Return [x, y] of the center of cell containing provided text 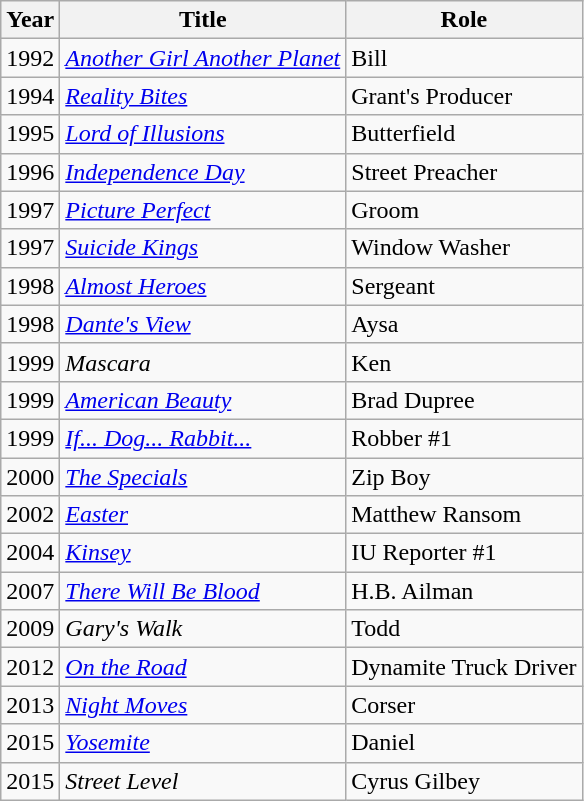
2002 [30, 515]
1996 [30, 172]
Another Girl Another Planet [203, 58]
Window Washer [464, 248]
Zip Boy [464, 477]
1992 [30, 58]
Picture Perfect [203, 210]
Aysa [464, 324]
2009 [30, 629]
Title [203, 20]
1994 [30, 96]
Reality Bites [203, 96]
1995 [30, 134]
Street Preacher [464, 172]
Grant's Producer [464, 96]
Butterfield [464, 134]
Dynamite Truck Driver [464, 667]
Ken [464, 362]
Easter [203, 515]
Groom [464, 210]
Corser [464, 705]
H.B. Ailman [464, 591]
There Will Be Blood [203, 591]
2013 [30, 705]
2012 [30, 667]
Almost Heroes [203, 286]
Role [464, 20]
Mascara [203, 362]
Yosemite [203, 743]
The Specials [203, 477]
Robber #1 [464, 438]
On the Road [203, 667]
Daniel [464, 743]
2004 [30, 553]
If... Dog... Rabbit... [203, 438]
Sergeant [464, 286]
Kinsey [203, 553]
Street Level [203, 781]
Cyrus Gilbey [464, 781]
Year [30, 20]
Gary's Walk [203, 629]
Todd [464, 629]
Independence Day [203, 172]
2000 [30, 477]
IU Reporter #1 [464, 553]
Matthew Ransom [464, 515]
Suicide Kings [203, 248]
Lord of Illusions [203, 134]
Brad Dupree [464, 400]
Night Moves [203, 705]
Bill [464, 58]
American Beauty [203, 400]
Dante's View [203, 324]
2007 [30, 591]
